From the cell containing the given text, extract its center point as [x, y] coordinate. 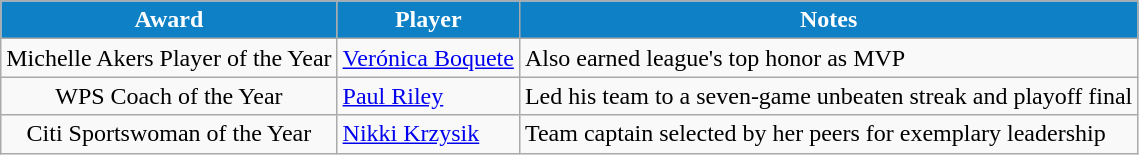
Paul Riley [428, 96]
Player [428, 20]
Team captain selected by her peers for exemplary leadership [828, 134]
Nikki Krzysik [428, 134]
Notes [828, 20]
Award [169, 20]
Citi Sportswoman of the Year [169, 134]
Verónica Boquete [428, 58]
Also earned league's top honor as MVP [828, 58]
WPS Coach of the Year [169, 96]
Michelle Akers Player of the Year [169, 58]
Led his team to a seven-game unbeaten streak and playoff final [828, 96]
